Extract the (X, Y) coordinate from the center of the cell holding the provided text.  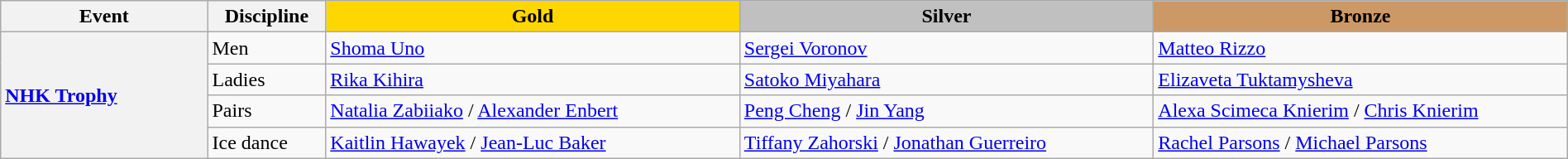
Ice dance (266, 142)
Rika Kihira (533, 79)
Pairs (266, 111)
Alexa Scimeca Knierim / Chris Knierim (1360, 111)
Ladies (266, 79)
Rachel Parsons / Michael Parsons (1360, 142)
Kaitlin Hawayek / Jean-Luc Baker (533, 142)
Silver (946, 17)
NHK Trophy (104, 95)
Gold (533, 17)
Satoko Miyahara (946, 79)
Men (266, 48)
Event (104, 17)
Matteo Rizzo (1360, 48)
Elizaveta Tuktamysheva (1360, 79)
Shoma Uno (533, 48)
Peng Cheng / Jin Yang (946, 111)
Discipline (266, 17)
Sergei Voronov (946, 48)
Tiffany Zahorski / Jonathan Guerreiro (946, 142)
Bronze (1360, 17)
Natalia Zabiiako / Alexander Enbert (533, 111)
